Search for the cell housing the specified text and yield its (X, Y) center coordinate. 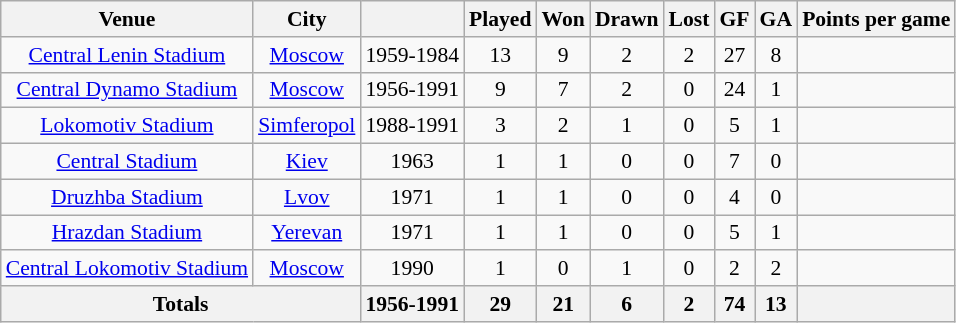
1959-1984 (412, 55)
1963 (412, 162)
Drawn (627, 19)
Druzhba Stadium (127, 197)
21 (564, 304)
Venue (127, 19)
GF (734, 19)
Points per game (876, 19)
Totals (181, 304)
4 (734, 197)
Simferopol (306, 126)
Central Dynamo Stadium (127, 90)
Lost (690, 19)
GA (776, 19)
6 (627, 304)
Central Lokomotiv Stadium (127, 269)
27 (734, 55)
Hrazdan Stadium (127, 233)
Central Stadium (127, 162)
29 (500, 304)
74 (734, 304)
Central Lenin Stadium (127, 55)
8 (776, 55)
Played (500, 19)
1988-1991 (412, 126)
City (306, 19)
Yerevan (306, 233)
3 (500, 126)
Lokomotiv Stadium (127, 126)
1990 (412, 269)
Won (564, 19)
24 (734, 90)
Kiev (306, 162)
Lvov (306, 197)
